For the text-containing cell, return its midpoint in (X, Y) coordinate format. 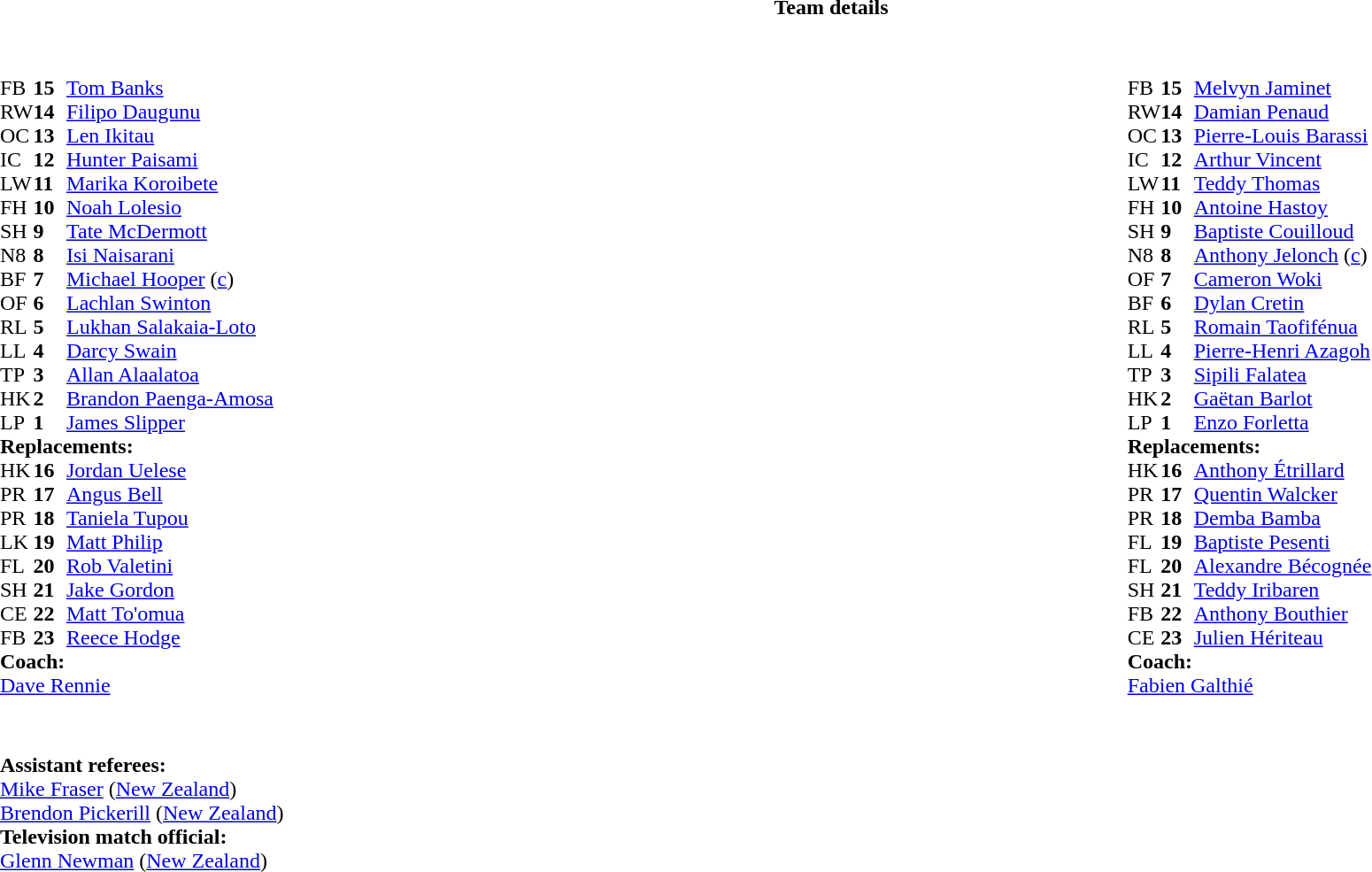
Marika Koroibete (170, 184)
Lachlan Swinton (170, 303)
Hunter Paisami (170, 159)
Len Ikitau (170, 136)
Matt Philip (170, 542)
Romain Taofifénua (1283, 328)
Alexandre Bécognée (1283, 567)
Damian Penaud (1283, 112)
Gaëtan Barlot (1283, 398)
Anthony Bouthier (1283, 614)
Baptiste Pesenti (1283, 542)
Matt To'omua (170, 614)
Isi Naisarani (170, 255)
Rob Valetini (170, 567)
Melvyn Jaminet (1283, 89)
Demba Bamba (1283, 519)
Sipili Falatea (1283, 375)
Teddy Iribaren (1283, 590)
Fabien Galthié (1250, 685)
Pierre-Henri Azagoh (1283, 351)
Baptiste Couilloud (1283, 232)
Brandon Paenga-Amosa (170, 398)
Jake Gordon (170, 590)
Enzo Forletta (1283, 423)
Reece Hodge (170, 637)
Filipo Daugunu (170, 112)
Pierre-Louis Barassi (1283, 136)
Anthony Étrillard (1283, 471)
Anthony Jelonch (c) (1283, 255)
Lukhan Salakaia-Loto (170, 328)
LK (17, 542)
Jordan Uelese (170, 471)
Teddy Thomas (1283, 184)
Darcy Swain (170, 351)
Dave Rennie (136, 685)
Julien Hériteau (1283, 637)
Dylan Cretin (1283, 303)
Antoine Hastoy (1283, 207)
Cameron Woki (1283, 280)
Tom Banks (170, 89)
Arthur Vincent (1283, 159)
Angus Bell (170, 494)
Noah Lolesio (170, 207)
Taniela Tupou (170, 519)
Quentin Walcker (1283, 494)
James Slipper (170, 423)
Allan Alaalatoa (170, 375)
Tate McDermott (170, 232)
Michael Hooper (c) (170, 280)
